Determine the [x, y] coordinate at the center of the cell enclosing the given text.  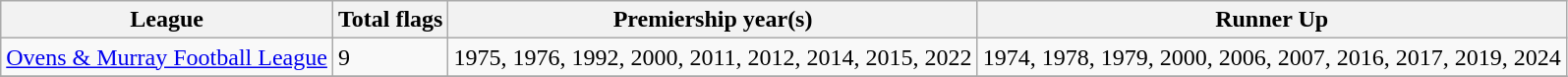
9 [390, 57]
League [167, 20]
Ovens & Murray Football League [167, 57]
Total flags [390, 20]
1975, 1976, 1992, 2000, 2011, 2012, 2014, 2015, 2022 [713, 57]
1974, 1978, 1979, 2000, 2006, 2007, 2016, 2017, 2019, 2024 [1272, 57]
Runner Up [1272, 20]
Premiership year(s) [713, 20]
